Detect which cell encompasses the target text, then output its (X, Y) center coordinate. 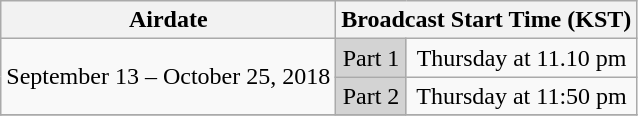
Part 1 (371, 58)
Thursday at 11.10 pm (522, 58)
Broadcast Start Time (KST) (486, 20)
September 13 – October 25, 2018 (168, 77)
Thursday at 11:50 pm (522, 96)
Airdate (168, 20)
Part 2 (371, 96)
